Capture the cell that displays the provided text and extract its (X, Y) central coordinate. 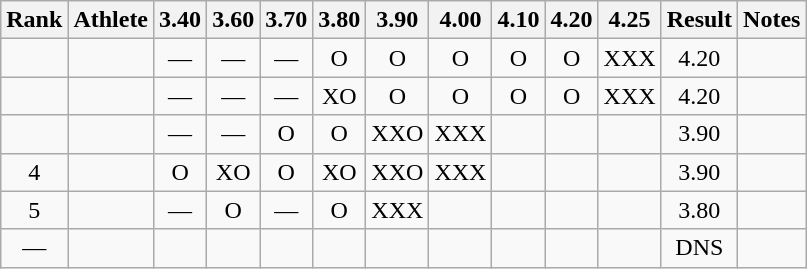
5 (34, 210)
DNS (699, 248)
4.10 (518, 20)
Rank (34, 20)
4.25 (630, 20)
Result (699, 20)
3.40 (180, 20)
3.70 (286, 20)
4.00 (460, 20)
Athlete (111, 20)
Notes (772, 20)
4 (34, 172)
3.60 (234, 20)
